Scan for the cell matching the given text and deliver its (X, Y) coordinate at center. 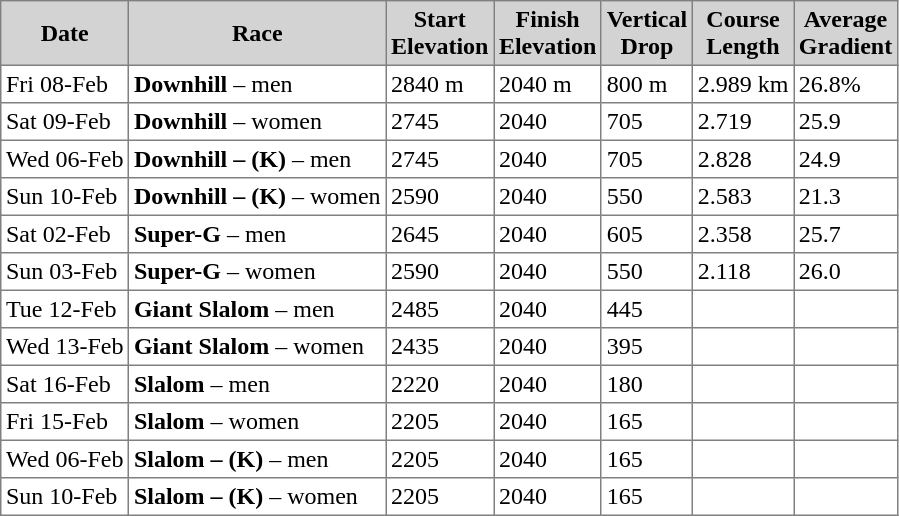
AverageGradient (846, 33)
2.358 (742, 234)
2040 m (548, 84)
Slalom – (K) – women (258, 497)
445 (646, 309)
26.0 (846, 272)
Sat 09-Feb (65, 122)
VerticalDrop (646, 33)
2.583 (742, 197)
StartElevation (440, 33)
Sun 03-Feb (65, 272)
605 (646, 234)
2.989 km (742, 84)
2.828 (742, 159)
25.7 (846, 234)
CourseLength (742, 33)
26.8% (846, 84)
Downhill – men (258, 84)
Slalom – men (258, 384)
Sat 16-Feb (65, 384)
Fri 08-Feb (65, 84)
Wed 13-Feb (65, 347)
395 (646, 347)
FinishElevation (548, 33)
2645 (440, 234)
Super-G – women (258, 272)
Slalom – women (258, 422)
Sat 02-Feb (65, 234)
2435 (440, 347)
Downhill – (K) – men (258, 159)
Fri 15-Feb (65, 422)
Date (65, 33)
2.118 (742, 272)
800 m (646, 84)
24.9 (846, 159)
180 (646, 384)
Race (258, 33)
Giant Slalom – men (258, 309)
Downhill – (K) – women (258, 197)
25.9 (846, 122)
Slalom – (K) – men (258, 459)
Super-G – men (258, 234)
2.719 (742, 122)
Giant Slalom – women (258, 347)
21.3 (846, 197)
2840 m (440, 84)
2220 (440, 384)
Tue 12-Feb (65, 309)
Downhill – women (258, 122)
2485 (440, 309)
